Locate the cell with the specified text and output its (x, y) center coordinate. 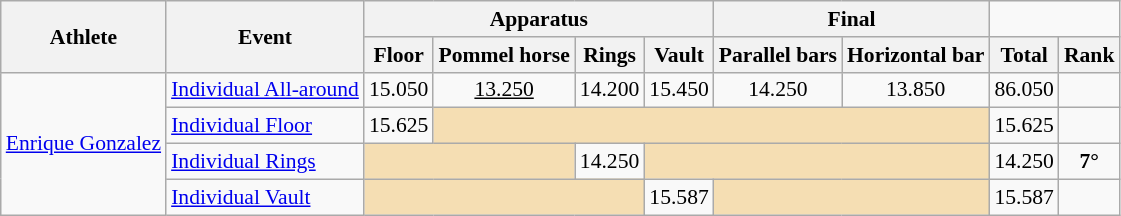
Event (265, 36)
Individual Rings (265, 162)
Enrique Gonzalez (84, 143)
14.200 (610, 90)
Horizontal bar (916, 55)
Vault (678, 55)
Individual Floor (265, 126)
13.850 (916, 90)
Final (852, 19)
Athlete (84, 36)
Pommel horse (504, 55)
Individual Vault (265, 197)
Apparatus (539, 19)
13.250 (504, 90)
Parallel bars (778, 55)
Floor (398, 55)
Total (1024, 55)
15.050 (398, 90)
Rank (1090, 55)
7° (1090, 162)
86.050 (1024, 90)
Rings (610, 55)
15.450 (678, 90)
Individual All-around (265, 90)
